Return the (X, Y) coordinate for the center point of the cell that contains the specified text.  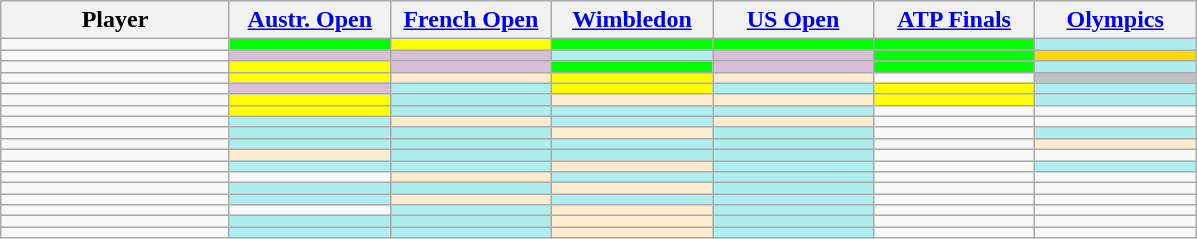
ATP Finals (954, 20)
Player (116, 20)
Austr. Open (310, 20)
US Open (792, 20)
Olympics (1116, 20)
Wimbledon (632, 20)
French Open (470, 20)
